Provide the [x, y] coordinate of the cell's center where the given text is located.  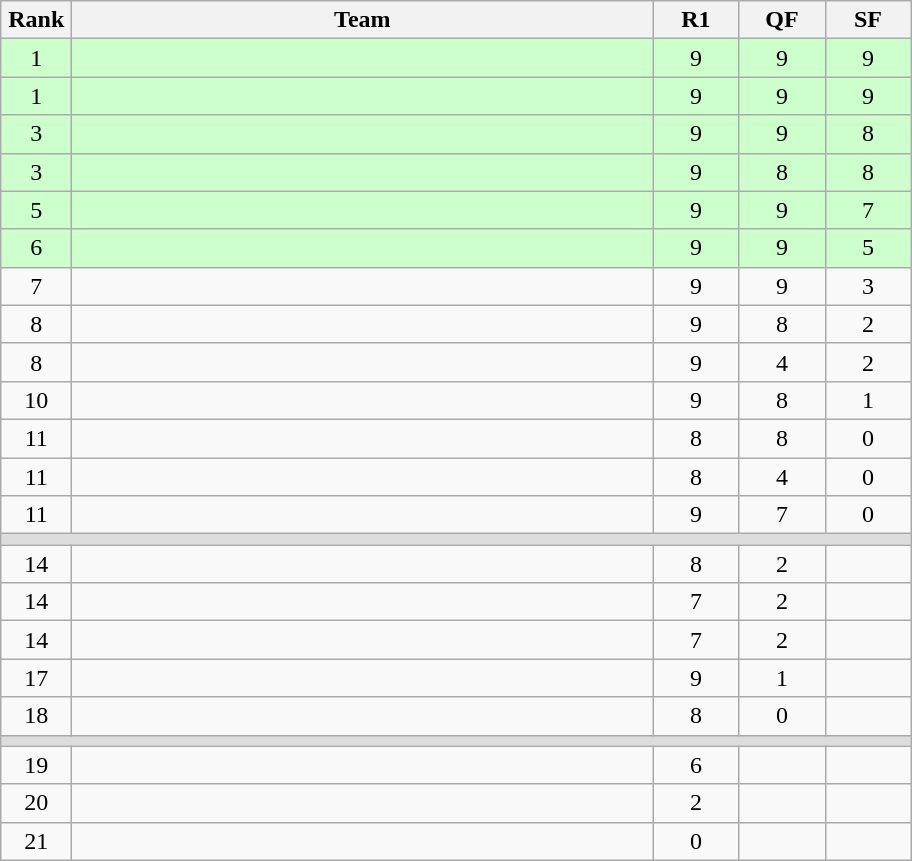
Team [362, 20]
R1 [696, 20]
10 [36, 400]
19 [36, 765]
21 [36, 841]
17 [36, 678]
SF [868, 20]
20 [36, 803]
Rank [36, 20]
18 [36, 716]
QF [782, 20]
